Return [x, y] of the center of cell containing provided text 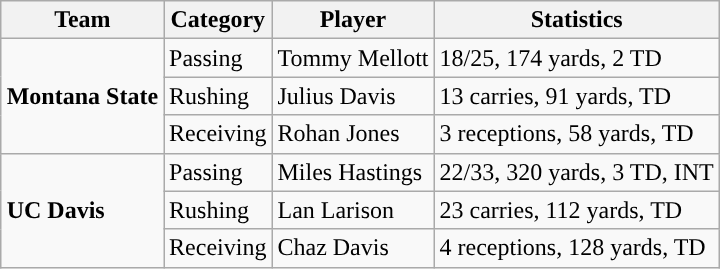
Tommy Mellott [353, 58]
Team [82, 20]
Montana State [82, 96]
18/25, 174 yards, 2 TD [576, 58]
23 carries, 112 yards, TD [576, 210]
3 receptions, 58 yards, TD [576, 134]
Player [353, 20]
Miles Hastings [353, 172]
UC Davis [82, 210]
Category [218, 20]
Statistics [576, 20]
4 receptions, 128 yards, TD [576, 248]
22/33, 320 yards, 3 TD, INT [576, 172]
13 carries, 91 yards, TD [576, 96]
Rohan Jones [353, 134]
Julius Davis [353, 96]
Lan Larison [353, 210]
Chaz Davis [353, 248]
